Locate the cell with the specified text and output its [x, y] center coordinate. 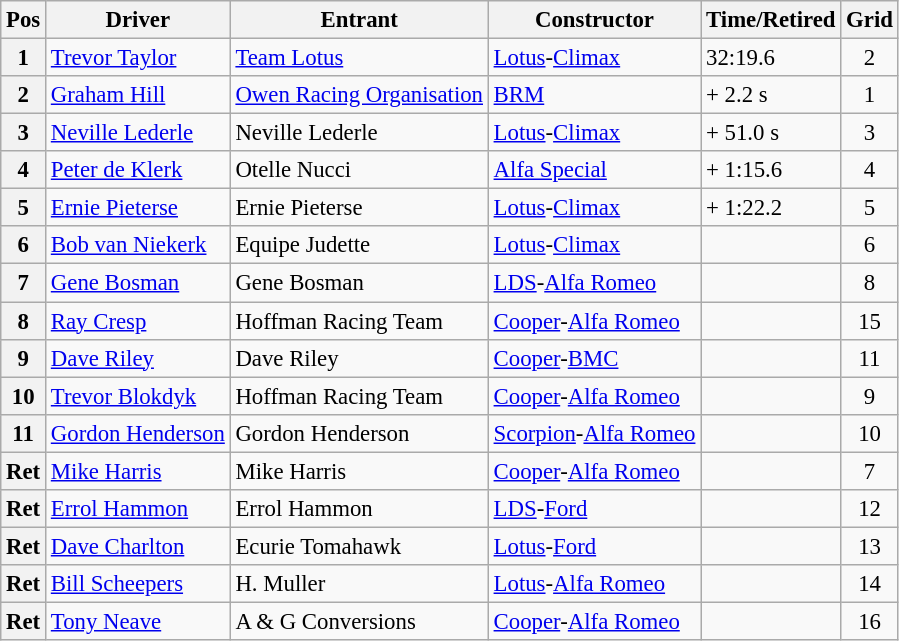
15 [870, 321]
Alfa Special [594, 170]
Tony Neave [138, 621]
LDS-Ford [594, 509]
Bill Scheepers [138, 584]
13 [870, 546]
+ 2.2 s [771, 95]
Constructor [594, 20]
BRM [594, 95]
Dave Charlton [138, 546]
Driver [138, 20]
Trevor Blokdyk [138, 396]
16 [870, 621]
Cooper-BMC [594, 358]
32:19.6 [771, 58]
14 [870, 584]
Lotus-Ford [594, 546]
Lotus-Alfa Romeo [594, 584]
+ 1:15.6 [771, 170]
Bob van Niekerk [138, 245]
Time/Retired [771, 20]
Pos [24, 20]
Peter de Klerk [138, 170]
12 [870, 509]
Grid [870, 20]
Equipe Judette [359, 245]
Ecurie Tomahawk [359, 546]
Scorpion-Alfa Romeo [594, 433]
LDS-Alfa Romeo [594, 283]
Trevor Taylor [138, 58]
A & G Conversions [359, 621]
Otelle Nucci [359, 170]
Team Lotus [359, 58]
Entrant [359, 20]
Ray Cresp [138, 321]
Owen Racing Organisation [359, 95]
Graham Hill [138, 95]
H. Muller [359, 584]
+ 1:22.2 [771, 208]
+ 51.0 s [771, 133]
